From the cell containing the given text, extract its center point as [X, Y] coordinate. 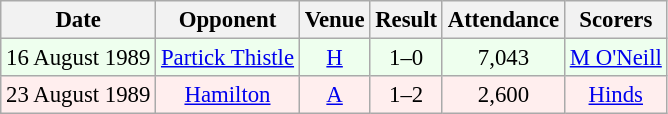
1–0 [406, 58]
Partick Thistle [228, 58]
M O'Neill [616, 58]
23 August 1989 [78, 95]
A [334, 95]
H [334, 58]
Attendance [503, 20]
Venue [334, 20]
Scorers [616, 20]
16 August 1989 [78, 58]
Hinds [616, 95]
Opponent [228, 20]
Result [406, 20]
Date [78, 20]
Hamilton [228, 95]
1–2 [406, 95]
2,600 [503, 95]
7,043 [503, 58]
